Return the [X, Y] coordinate for the center point of the cell that contains the specified text.  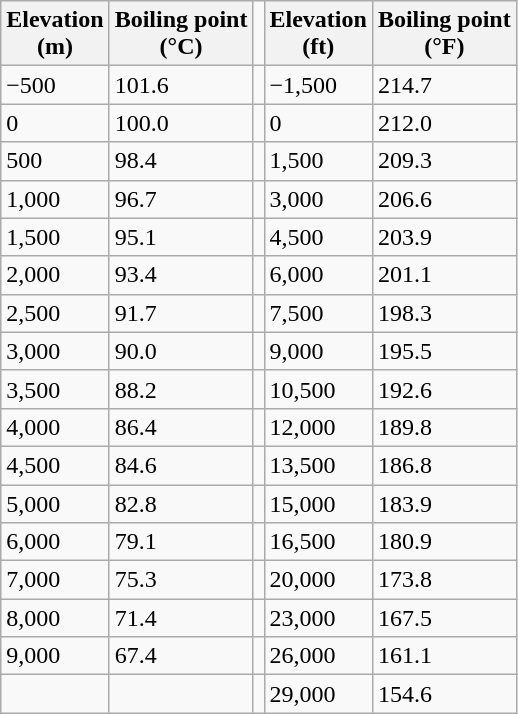
101.6 [181, 85]
214.7 [444, 85]
93.4 [181, 275]
7,000 [55, 580]
2,500 [55, 313]
180.9 [444, 542]
−1,500 [318, 85]
173.8 [444, 580]
Elevation(m) [55, 34]
161.1 [444, 656]
12,000 [318, 427]
75.3 [181, 580]
4,000 [55, 427]
23,000 [318, 618]
26,000 [318, 656]
3,500 [55, 389]
192.6 [444, 389]
10,500 [318, 389]
209.3 [444, 161]
95.1 [181, 237]
8,000 [55, 618]
91.7 [181, 313]
86.4 [181, 427]
100.0 [181, 123]
167.5 [444, 618]
88.2 [181, 389]
189.8 [444, 427]
90.0 [181, 351]
154.6 [444, 694]
96.7 [181, 199]
212.0 [444, 123]
203.9 [444, 237]
500 [55, 161]
195.5 [444, 351]
79.1 [181, 542]
67.4 [181, 656]
71.4 [181, 618]
15,000 [318, 503]
206.6 [444, 199]
186.8 [444, 465]
2,000 [55, 275]
−500 [55, 85]
5,000 [55, 503]
98.4 [181, 161]
29,000 [318, 694]
Elevation(ft) [318, 34]
198.3 [444, 313]
16,500 [318, 542]
20,000 [318, 580]
7,500 [318, 313]
13,500 [318, 465]
1,000 [55, 199]
183.9 [444, 503]
201.1 [444, 275]
82.8 [181, 503]
Boiling point(°F) [444, 34]
84.6 [181, 465]
Boiling point(°C) [181, 34]
